From the cell containing the given text, extract its center point as (x, y) coordinate. 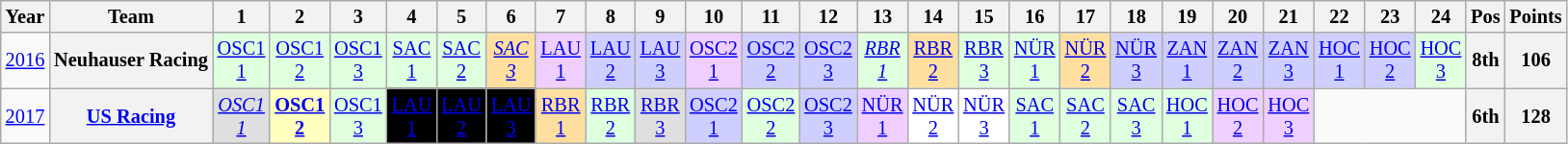
3 (358, 16)
Year (25, 16)
19 (1187, 16)
2016 (25, 60)
7 (561, 16)
18 (1137, 16)
Points (1536, 16)
ZAN1 (1187, 60)
10 (714, 16)
16 (1034, 16)
12 (828, 16)
8th (1485, 60)
23 (1391, 16)
22 (1339, 16)
14 (932, 16)
Team (131, 16)
4 (412, 16)
128 (1536, 116)
17 (1086, 16)
20 (1239, 16)
2017 (25, 116)
1 (242, 16)
9 (661, 16)
ZAN2 (1239, 60)
8 (611, 16)
Neuhauser Racing (131, 60)
Pos (1485, 16)
6th (1485, 116)
11 (771, 16)
US Racing (131, 116)
13 (882, 16)
106 (1536, 60)
6 (511, 16)
21 (1289, 16)
5 (461, 16)
ZAN3 (1289, 60)
15 (984, 16)
24 (1441, 16)
2 (300, 16)
